Scan for the cell matching the given text and deliver its [x, y] coordinate at center. 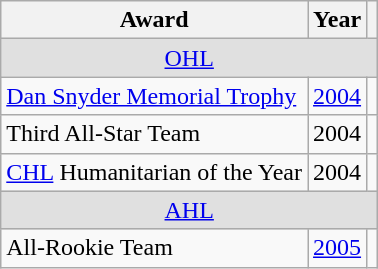
All-Rookie Team [154, 248]
OHL [190, 58]
CHL Humanitarian of the Year [154, 172]
Dan Snyder Memorial Trophy [154, 96]
Award [154, 20]
Third All-Star Team [154, 134]
2005 [338, 248]
AHL [190, 210]
Year [338, 20]
